Determine the (X, Y) coordinate at the center of the cell enclosing the given text.  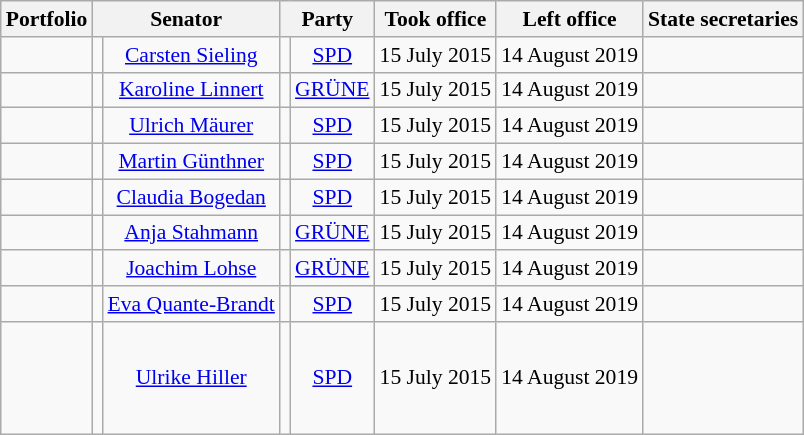
Martin Günthner (192, 162)
Senator (186, 19)
Took office (436, 19)
Party (328, 19)
Left office (570, 19)
Carsten Sieling (192, 55)
Ulrike Hiller (192, 378)
Claudia Bogedan (192, 197)
State secretaries (723, 19)
Karoline Linnert (192, 90)
Joachim Lohse (192, 269)
Ulrich Mäurer (192, 126)
Portfolio (47, 19)
Anja Stahmann (192, 233)
Eva Quante-Brandt (192, 304)
